Find where the given text appears and provide that cell's center as [X, Y] coordinate. 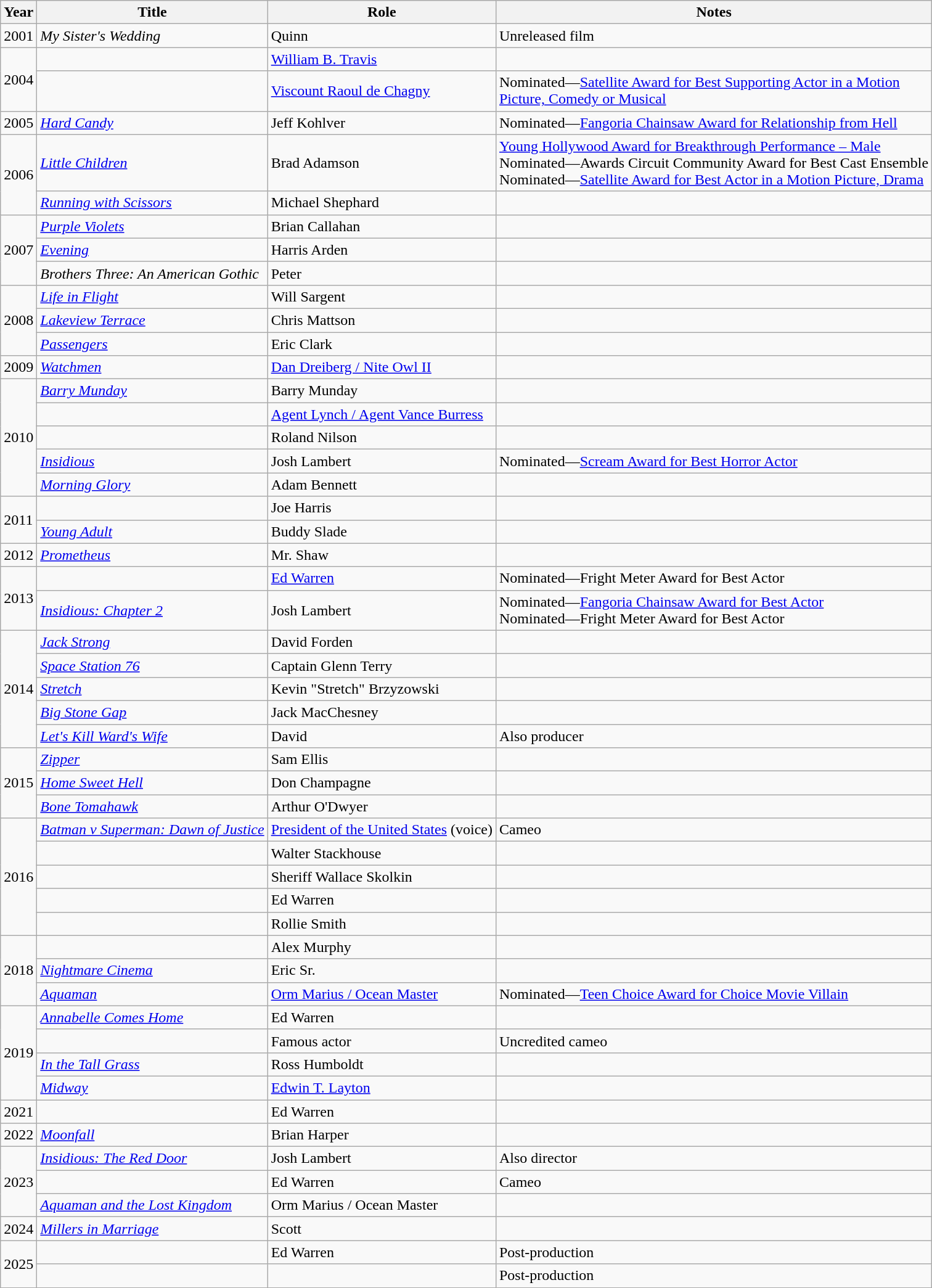
Nominated—Scream Award for Best Horror Actor [714, 461]
2024 [18, 1229]
Running with Scissors [152, 203]
Nominated—Teen Choice Award for Choice Movie Villain [714, 994]
Nominated—Fright Meter Award for Best Actor [714, 578]
2009 [18, 367]
Prometheus [152, 555]
Eric Clark [382, 343]
Harris Arden [382, 250]
2023 [18, 1182]
2006 [18, 174]
Captain Glenn Terry [382, 665]
Michael Shephard [382, 203]
Scott [382, 1229]
Insidious [152, 461]
Ross Humboldt [382, 1064]
2010 [18, 438]
Zipper [152, 760]
Aquaman and the Lost Kingdom [152, 1205]
Home Sweet Hell [152, 783]
Quinn [382, 36]
Moonfall [152, 1135]
Viscount Raoul de Chagny [382, 91]
2016 [18, 877]
Bone Tomahawk [152, 806]
Roland Nilson [382, 438]
2019 [18, 1052]
Jack Strong [152, 642]
Batman v Superman: Dawn of Justice [152, 830]
Aquaman [152, 994]
2018 [18, 970]
Brian Callahan [382, 226]
David [382, 736]
2008 [18, 320]
Little Children [152, 163]
Brian Harper [382, 1135]
2014 [18, 689]
Walter Stackhouse [382, 853]
Uncredited cameo [714, 1041]
Life in Flight [152, 297]
2011 [18, 520]
Sam Ellis [382, 760]
Big Stone Gap [152, 712]
Nominated—Fangoria Chainsaw Award for Relationship from Hell [714, 123]
Arthur O'Dwyer [382, 806]
Insidious: Chapter 2 [152, 610]
2013 [18, 598]
Sheriff Wallace Skolkin [382, 877]
Title [152, 12]
My Sister's Wedding [152, 36]
2012 [18, 555]
2021 [18, 1112]
2015 [18, 783]
Eric Sr. [382, 970]
Let's Kill Ward's Wife [152, 736]
Morning Glory [152, 485]
Hard Candy [152, 123]
Edwin T. Layton [382, 1088]
Agent Lynch / Agent Vance Burress [382, 414]
Nightmare Cinema [152, 970]
Peter [382, 273]
Chris Mattson [382, 320]
Nominated—Satellite Award for Best Supporting Actor in a MotionPicture, Comedy or Musical [714, 91]
2005 [18, 123]
Midway [152, 1088]
Rollie Smith [382, 924]
Space Station 76 [152, 665]
David Forden [382, 642]
Don Champagne [382, 783]
Brad Adamson [382, 163]
Mr. Shaw [382, 555]
Will Sargent [382, 297]
Millers in Marriage [152, 1229]
Also director [714, 1159]
In the Tall Grass [152, 1064]
Watchmen [152, 367]
2025 [18, 1264]
William B. Travis [382, 59]
2007 [18, 250]
Brothers Three: An American Gothic [152, 273]
Young Adult [152, 531]
2022 [18, 1135]
Unreleased film [714, 36]
Also producer [714, 736]
Passengers [152, 343]
Stretch [152, 689]
Year [18, 12]
President of the United States (voice) [382, 830]
Nominated—Fangoria Chainsaw Award for Best ActorNominated—Fright Meter Award for Best Actor [714, 610]
Joe Harris [382, 508]
Adam Bennett [382, 485]
2004 [18, 79]
Jeff Kohlver [382, 123]
Alex Murphy [382, 947]
Buddy Slade [382, 531]
Insidious: The Red Door [152, 1159]
Famous actor [382, 1041]
Role [382, 12]
Purple Violets [152, 226]
Evening [152, 250]
Annabelle Comes Home [152, 1017]
Jack MacChesney [382, 712]
2001 [18, 36]
Kevin "Stretch" Brzyzowski [382, 689]
Lakeview Terrace [152, 320]
Dan Dreiberg / Nite Owl II [382, 367]
Notes [714, 12]
